Scan for the cell matching the given text and deliver its [X, Y] coordinate at center. 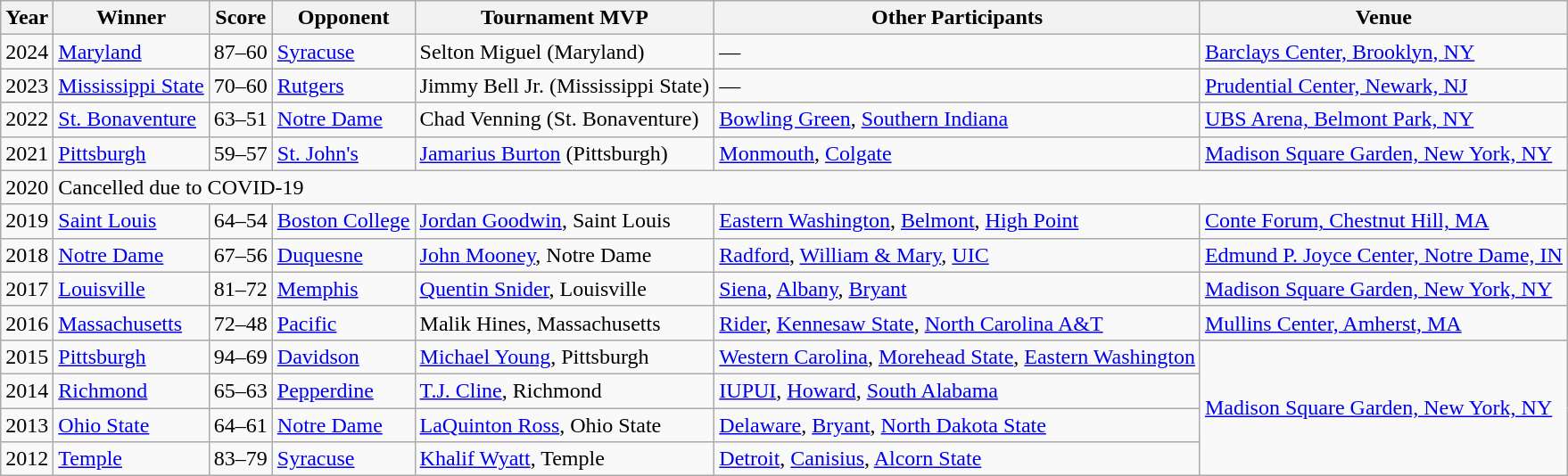
St. Bonaventure [131, 119]
Boston College [343, 221]
Mississippi State [131, 86]
2019 [27, 221]
Jimmy Bell Jr. (Mississippi State) [565, 86]
2015 [27, 357]
Maryland [131, 52]
Temple [131, 459]
Score [241, 18]
2021 [27, 153]
Rider, Kennesaw State, North Carolina A&T [958, 323]
St. John's [343, 153]
Jamarius Burton (Pittsburgh) [565, 153]
2014 [27, 390]
Jordan Goodwin, Saint Louis [565, 221]
64–54 [241, 221]
Malik Hines, Massachusetts [565, 323]
Khalif Wyatt, Temple [565, 459]
59–57 [241, 153]
2018 [27, 255]
Bowling Green, Southern Indiana [958, 119]
64–61 [241, 425]
Opponent [343, 18]
65–63 [241, 390]
2024 [27, 52]
67–56 [241, 255]
Delaware, Bryant, North Dakota State [958, 425]
IUPUI, Howard, South Alabama [958, 390]
83–79 [241, 459]
Pacific [343, 323]
Venue [1383, 18]
2020 [27, 187]
2023 [27, 86]
Monmouth, Colgate [958, 153]
2013 [27, 425]
Richmond [131, 390]
Duquesne [343, 255]
87–60 [241, 52]
Mullins Center, Amherst, MA [1383, 323]
Eastern Washington, Belmont, High Point [958, 221]
Winner [131, 18]
John Mooney, Notre Dame [565, 255]
Memphis [343, 289]
Michael Young, Pittsburgh [565, 357]
Rutgers [343, 86]
Radford, William & Mary, UIC [958, 255]
72–48 [241, 323]
2016 [27, 323]
Saint Louis [131, 221]
94–69 [241, 357]
Other Participants [958, 18]
Selton Miguel (Maryland) [565, 52]
2012 [27, 459]
Siena, Albany, Bryant [958, 289]
Ohio State [131, 425]
Quentin Snider, Louisville [565, 289]
Conte Forum, Chestnut Hill, MA [1383, 221]
63–51 [241, 119]
Barclays Center, Brooklyn, NY [1383, 52]
Western Carolina, Morehead State, Eastern Washington [958, 357]
Chad Venning (St. Bonaventure) [565, 119]
UBS Arena, Belmont Park, NY [1383, 119]
Pepperdine [343, 390]
81–72 [241, 289]
2022 [27, 119]
Louisville [131, 289]
Prudential Center, Newark, NJ [1383, 86]
Davidson [343, 357]
Edmund P. Joyce Center, Notre Dame, IN [1383, 255]
T.J. Cline, Richmond [565, 390]
70–60 [241, 86]
Massachusetts [131, 323]
Detroit, Canisius, Alcorn State [958, 459]
Tournament MVP [565, 18]
Year [27, 18]
Cancelled due to COVID-19 [811, 187]
LaQuinton Ross, Ohio State [565, 425]
2017 [27, 289]
